Find where the given text appears and provide that cell's center as [x, y] coordinate. 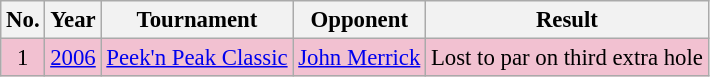
Peek'n Peak Classic [197, 58]
1 [23, 58]
2006 [73, 58]
John Merrick [360, 58]
Opponent [360, 20]
Lost to par on third extra hole [568, 58]
Result [568, 20]
Tournament [197, 20]
Year [73, 20]
No. [23, 20]
